Return the (x, y) coordinate for the center point of the cell that contains the specified text.  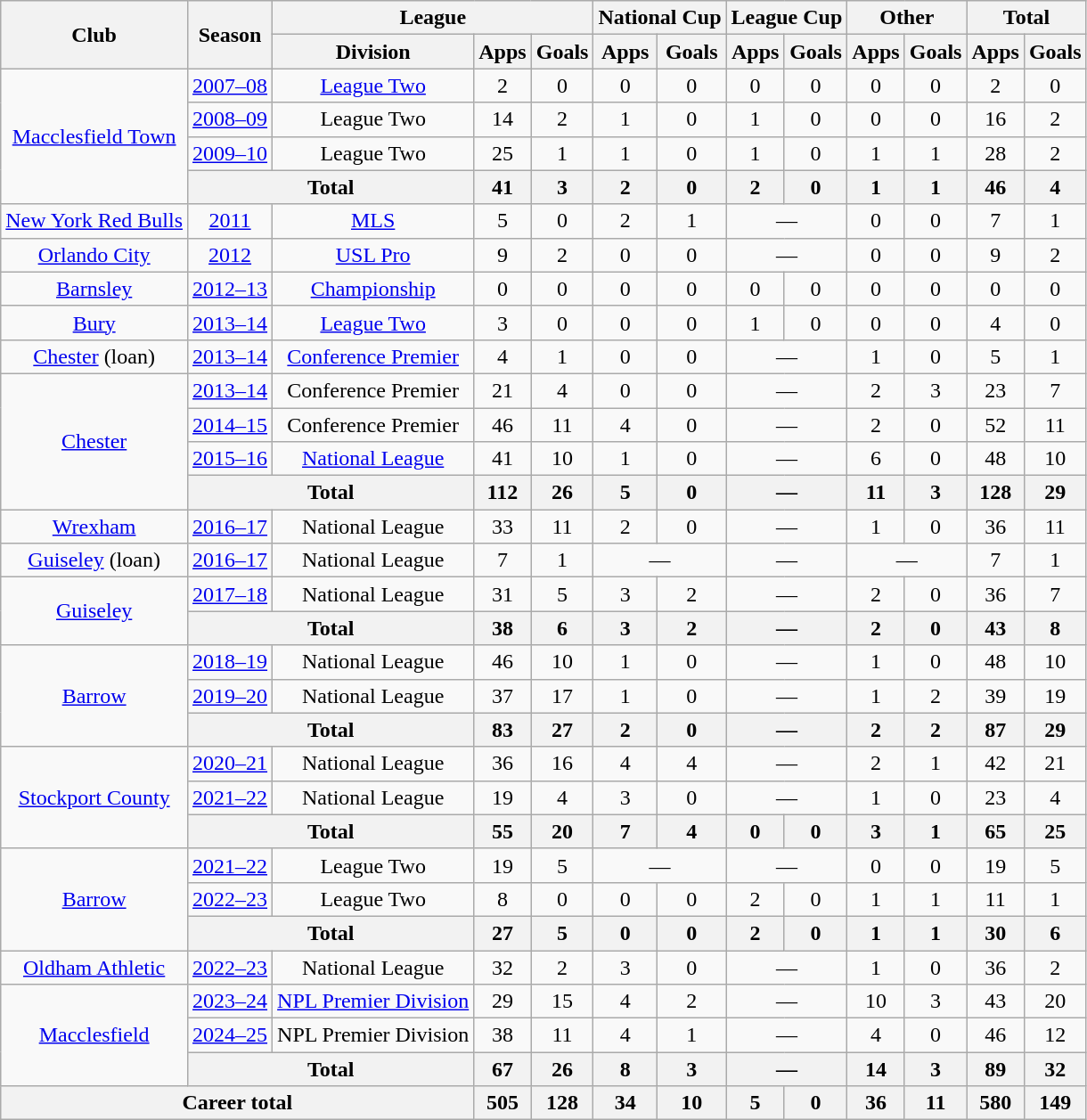
Wrexham (94, 527)
Season (230, 35)
52 (995, 425)
580 (995, 1103)
2009–10 (230, 153)
Chester (94, 441)
Macclesfield Town (94, 136)
League (433, 18)
League Cup (787, 18)
15 (562, 1001)
Guiseley (94, 611)
Stockport County (94, 797)
65 (995, 831)
Career total (237, 1103)
2019–20 (230, 696)
Guiseley (loan) (94, 560)
USL Pro (373, 255)
National Cup (659, 18)
Bury (94, 323)
149 (1055, 1103)
Other (907, 18)
67 (503, 1069)
28 (995, 153)
39 (995, 696)
2018–19 (230, 662)
2024–25 (230, 1035)
37 (503, 696)
87 (995, 730)
83 (503, 730)
112 (503, 493)
Chester (loan) (94, 356)
Club (94, 35)
2014–15 (230, 425)
2007–08 (230, 86)
New York Red Bulls (94, 221)
2023–24 (230, 1001)
55 (503, 831)
12 (1055, 1035)
Division (373, 52)
2008–09 (230, 119)
30 (995, 933)
Oldham Athletic (94, 967)
Barnsley (94, 289)
Macclesfield (94, 1035)
2012 (230, 255)
2011 (230, 221)
34 (625, 1103)
2017–18 (230, 594)
Championship (373, 289)
42 (995, 764)
2020–21 (230, 764)
Orlando City (94, 255)
MLS (373, 221)
89 (995, 1069)
505 (503, 1103)
2012–13 (230, 289)
17 (562, 696)
2015–16 (230, 459)
33 (503, 527)
31 (503, 594)
